Search for the cell housing the specified text and yield its [x, y] center coordinate. 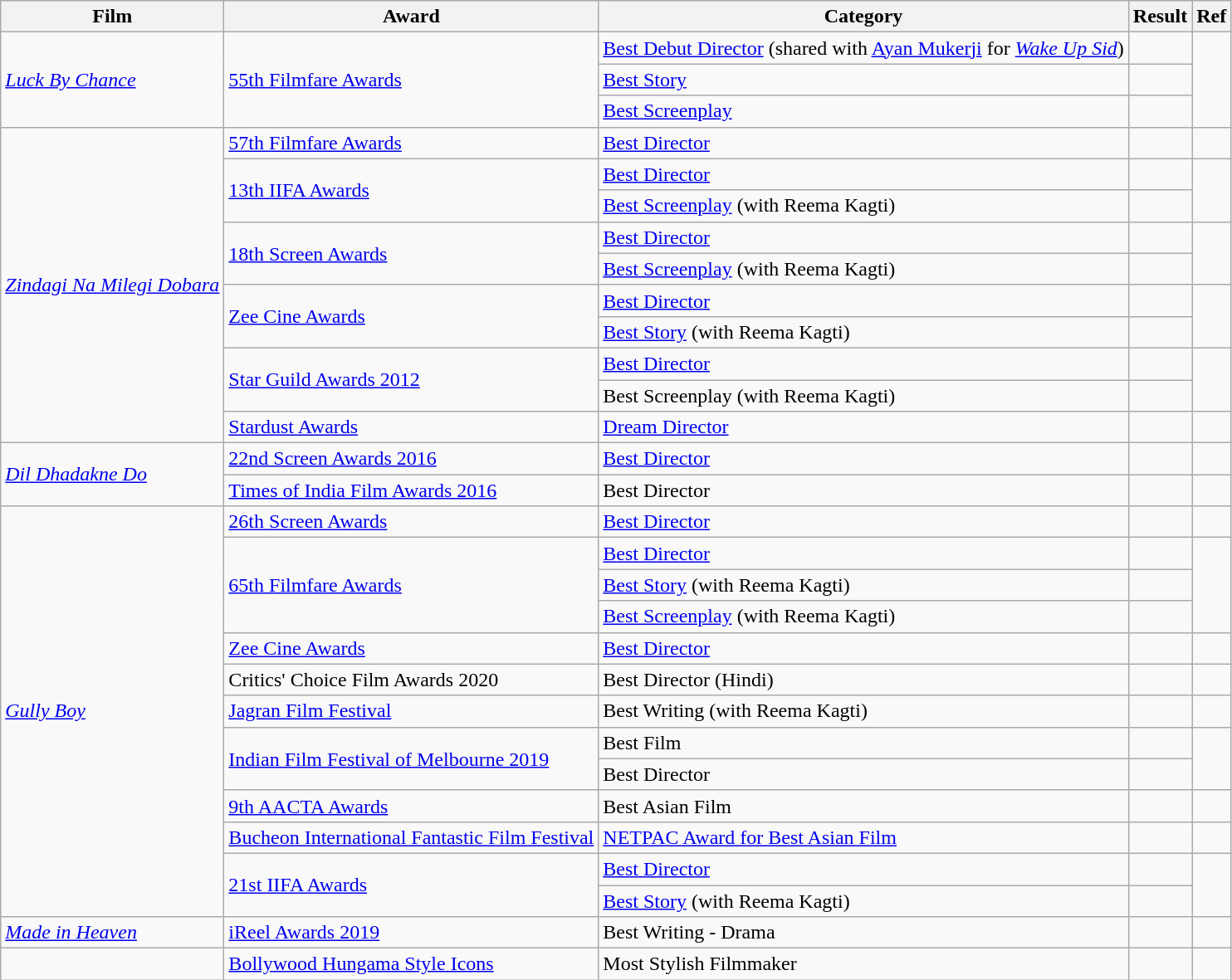
Zindagi Na Milegi Dobara [113, 285]
13th IIFA Awards [412, 190]
Best Story [863, 80]
Best Writing - Drama [863, 933]
Luck By Chance [113, 80]
Category [863, 17]
Best Writing (with Reema Kagti) [863, 711]
Dream Director [863, 427]
iReel Awards 2019 [412, 933]
Best Debut Director (shared with Ayan Mukerji for Wake Up Sid) [863, 48]
Award [412, 17]
9th AACTA Awards [412, 806]
Indian Film Festival of Melbourne 2019 [412, 758]
Best Asian Film [863, 806]
18th Screen Awards [412, 253]
Bucheon International Fantastic Film Festival [412, 837]
Dil Dhadakne Do [113, 475]
Best Film [863, 743]
Best Director (Hindi) [863, 680]
22nd Screen Awards 2016 [412, 459]
Ref [1212, 17]
21st IIFA Awards [412, 885]
Gully Boy [113, 712]
55th Filmfare Awards [412, 80]
Result [1160, 17]
Best Screenplay [863, 111]
26th Screen Awards [412, 522]
Made in Heaven [113, 933]
Star Guild Awards 2012 [412, 379]
Most Stylish Filmmaker [863, 964]
Critics' Choice Film Awards 2020 [412, 680]
Jagran Film Festival [412, 711]
Stardust Awards [412, 427]
57th Filmfare Awards [412, 143]
Bollywood Hungama Style Icons [412, 964]
65th Filmfare Awards [412, 585]
NETPAC Award for Best Asian Film [863, 837]
Film [113, 17]
Times of India Film Awards 2016 [412, 490]
